Provide the [x, y] coordinate of the cell's center where the given text is located.  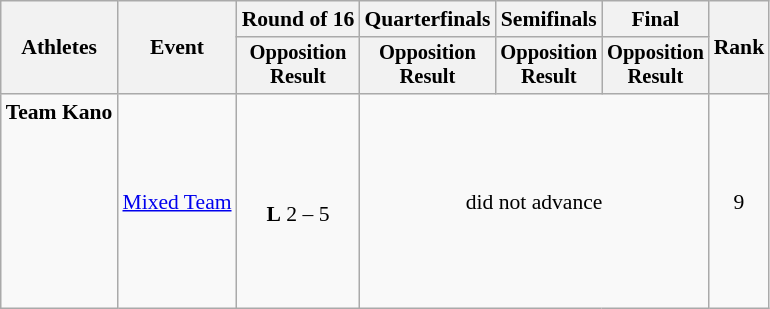
Rank [740, 48]
Round of 16 [298, 19]
Event [176, 48]
Semifinals [548, 19]
Team Kano [60, 201]
L 2 – 5 [298, 201]
Mixed Team [176, 201]
9 [740, 201]
Final [656, 19]
did not advance [534, 201]
Athletes [60, 48]
Quarterfinals [427, 19]
